Find where the given text appears and provide that cell's center as [X, Y] coordinate. 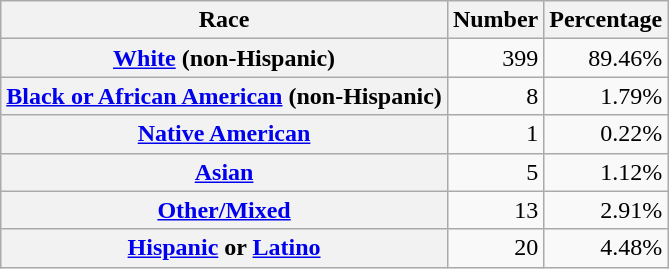
1 [495, 134]
8 [495, 96]
5 [495, 172]
399 [495, 58]
Number [495, 20]
Hispanic or Latino [224, 248]
1.79% [606, 96]
1.12% [606, 172]
White (non-Hispanic) [224, 58]
20 [495, 248]
13 [495, 210]
Race [224, 20]
89.46% [606, 58]
Black or African American (non-Hispanic) [224, 96]
Percentage [606, 20]
0.22% [606, 134]
Asian [224, 172]
2.91% [606, 210]
4.48% [606, 248]
Native American [224, 134]
Other/Mixed [224, 210]
